Scan for the cell matching the given text and deliver its (x, y) coordinate at center. 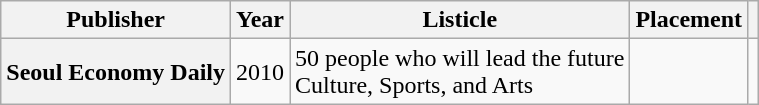
Listicle (460, 20)
Placement (689, 20)
50 people who will lead the futureCulture, Sports, and Arts (460, 72)
Publisher (116, 20)
Seoul Economy Daily (116, 72)
Year (260, 20)
2010 (260, 72)
